From the cell containing the given text, extract its center point as [X, Y] coordinate. 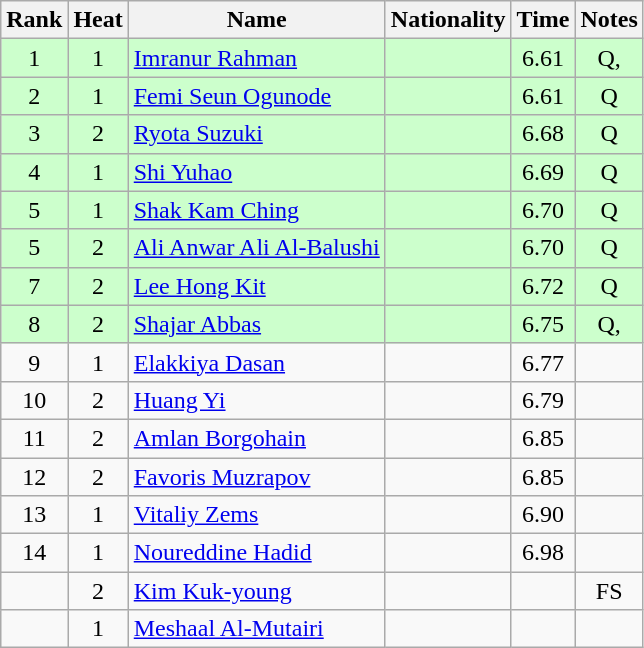
3 [34, 134]
Notes [609, 20]
6.72 [543, 286]
6.90 [543, 515]
Ryota Suzuki [256, 134]
Rank [34, 20]
6.79 [543, 400]
10 [34, 400]
Lee Hong Kit [256, 286]
6.77 [543, 362]
Noureddine Hadid [256, 553]
6.98 [543, 553]
Meshaal Al-Mutairi [256, 629]
12 [34, 477]
4 [34, 172]
Femi Seun Ogunode [256, 96]
Elakkiya Dasan [256, 362]
Name [256, 20]
Heat [98, 20]
Shajar Abbas [256, 324]
6.68 [543, 134]
Nationality [448, 20]
Shi Yuhao [256, 172]
Kim Kuk-young [256, 591]
14 [34, 553]
Shak Kam Ching [256, 210]
Vitaliy Zems [256, 515]
9 [34, 362]
FS [609, 591]
Imranur Rahman [256, 58]
6.69 [543, 172]
7 [34, 286]
11 [34, 438]
Amlan Borgohain [256, 438]
6.75 [543, 324]
13 [34, 515]
Time [543, 20]
Ali Anwar Ali Al-Balushi [256, 248]
Favoris Muzrapov [256, 477]
8 [34, 324]
Huang Yi [256, 400]
